Determine the [x, y] coordinate at the center of the cell enclosing the given text.  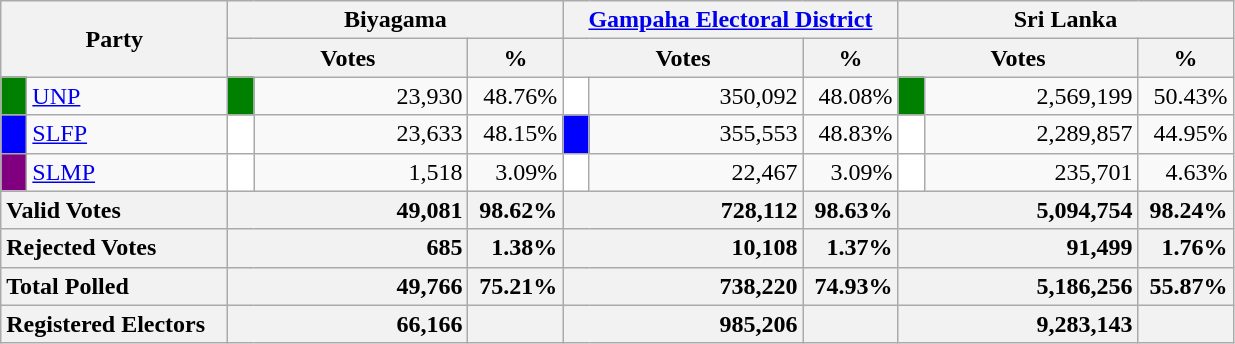
23,930 [361, 96]
Total Polled [114, 286]
Biyagama [396, 20]
Rejected Votes [114, 248]
9,283,143 [1018, 324]
685 [348, 248]
Registered Electors [114, 324]
Valid Votes [114, 210]
350,092 [696, 96]
55.87% [1186, 286]
66,166 [348, 324]
23,633 [361, 134]
1.76% [1186, 248]
48.15% [516, 134]
22,467 [696, 172]
75.21% [516, 286]
98.24% [1186, 210]
49,081 [348, 210]
Sri Lanka [1066, 20]
1,518 [361, 172]
5,094,754 [1018, 210]
50.43% [1186, 96]
SLFP [128, 134]
48.76% [516, 96]
98.63% [850, 210]
235,701 [1031, 172]
1.37% [850, 248]
98.62% [516, 210]
SLMP [128, 172]
10,108 [683, 248]
Party [114, 39]
355,553 [696, 134]
49,766 [348, 286]
91,499 [1018, 248]
UNP [128, 96]
48.08% [850, 96]
5,186,256 [1018, 286]
Gampaha Electoral District [730, 20]
738,220 [683, 286]
1.38% [516, 248]
4.63% [1186, 172]
48.83% [850, 134]
2,289,857 [1031, 134]
985,206 [683, 324]
74.93% [850, 286]
728,112 [683, 210]
44.95% [1186, 134]
2,569,199 [1031, 96]
